Extract the (X, Y) coordinate from the center of the cell holding the provided text.  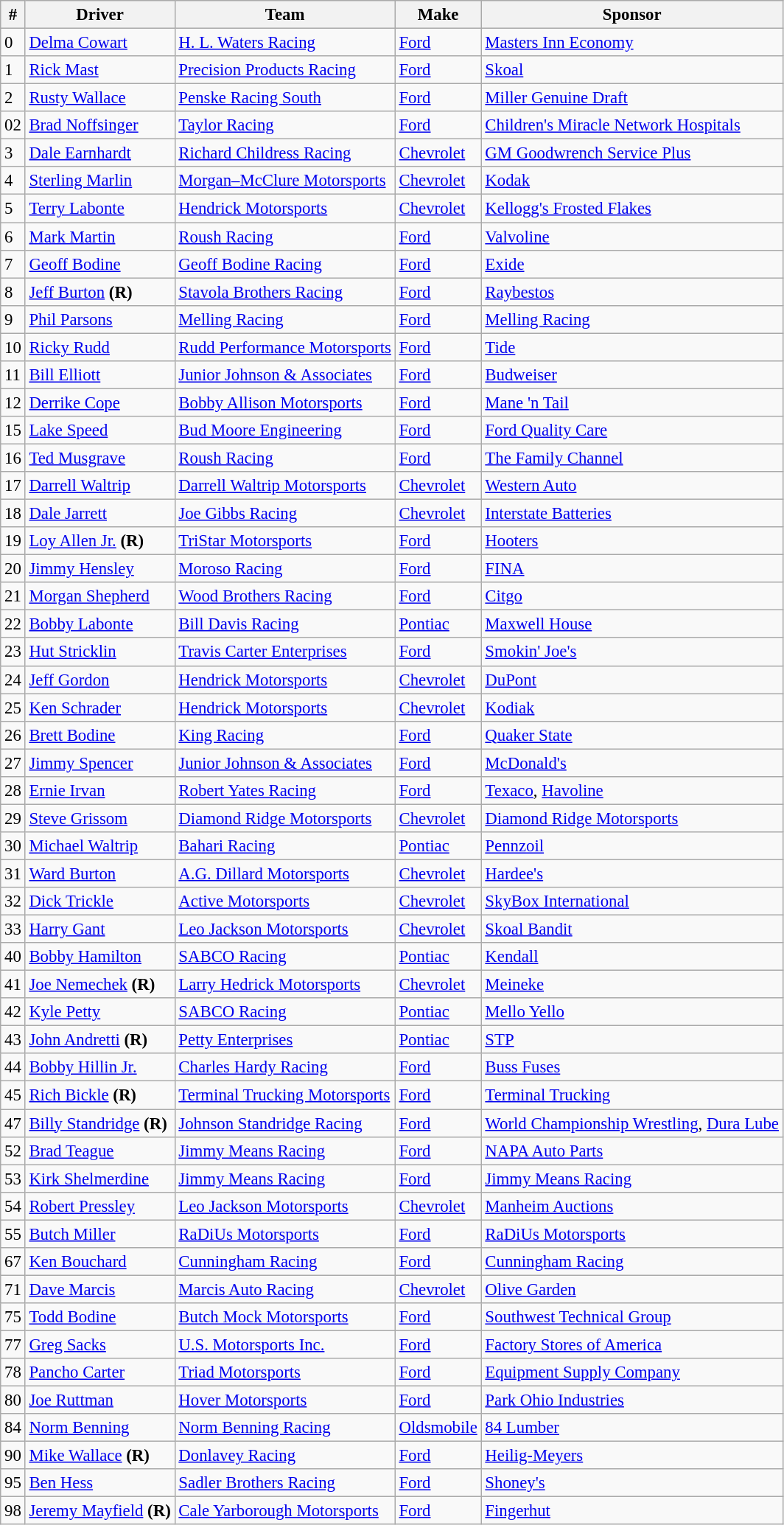
SkyBox International (632, 901)
Rich Bickle (R) (100, 1095)
Dale Jarrett (100, 514)
3 (13, 153)
Jeff Burton (R) (100, 292)
Butch Mock Motorsports (284, 1317)
Pennzoil (632, 846)
Kyle Petty (100, 1012)
Dave Marcis (100, 1289)
Ben Hess (100, 1483)
Richard Childress Racing (284, 153)
33 (13, 929)
29 (13, 818)
95 (13, 1483)
Morgan Shepherd (100, 596)
Jeff Gordon (100, 680)
Mane 'n Tail (632, 402)
Ted Musgrave (100, 458)
Norm Benning (100, 1428)
Johnson Standridge Racing (284, 1123)
Sadler Brothers Racing (284, 1483)
Olive Garden (632, 1289)
FINA (632, 569)
Miller Genuine Draft (632, 98)
Terry Labonte (100, 209)
Skoal (632, 70)
19 (13, 541)
Bill Davis Racing (284, 624)
15 (13, 430)
4 (13, 181)
Hardee's (632, 873)
Rusty Wallace (100, 98)
Citgo (632, 596)
Ernie Irvan (100, 791)
Ford Quality Care (632, 430)
The Family Channel (632, 458)
Delma Cowart (100, 43)
Wood Brothers Racing (284, 596)
53 (13, 1179)
8 (13, 292)
Brad Noffsinger (100, 125)
Pancho Carter (100, 1372)
Terminal Trucking Motorsports (284, 1095)
11 (13, 375)
22 (13, 624)
17 (13, 486)
52 (13, 1151)
Smokin' Joe's (632, 652)
Maxwell House (632, 624)
Bud Moore Engineering (284, 430)
Kodak (632, 181)
Rick Mast (100, 70)
Cale Yarborough Motorsports (284, 1511)
41 (13, 985)
Robert Yates Racing (284, 791)
Ken Schrader (100, 708)
Quaker State (632, 735)
Shoney's (632, 1483)
Western Auto (632, 486)
Stavola Brothers Racing (284, 292)
Budweiser (632, 375)
Oldsmobile (438, 1428)
Bill Elliott (100, 375)
Dick Trickle (100, 901)
Jeremy Mayfield (R) (100, 1511)
John Andretti (R) (100, 1040)
Hover Motorsports (284, 1400)
NAPA Auto Parts (632, 1151)
Charles Hardy Racing (284, 1068)
27 (13, 763)
Brad Teague (100, 1151)
Rudd Performance Motorsports (284, 347)
Mark Martin (100, 237)
GM Goodwrench Service Plus (632, 153)
10 (13, 347)
Children's Miracle Network Hospitals (632, 125)
Travis Carter Enterprises (284, 652)
Morgan–McClure Motorsports (284, 181)
Ricky Rudd (100, 347)
Fingerhut (632, 1511)
75 (13, 1317)
Robert Pressley (100, 1206)
78 (13, 1372)
47 (13, 1123)
Billy Standridge (R) (100, 1123)
Meineke (632, 985)
18 (13, 514)
Marcis Auto Racing (284, 1289)
TriStar Motorsports (284, 541)
Kendall (632, 957)
Park Ohio Industries (632, 1400)
Make (438, 15)
Taylor Racing (284, 125)
Texaco, Havoline (632, 791)
2 (13, 98)
Active Motorsports (284, 901)
26 (13, 735)
World Championship Wrestling, Dura Lube (632, 1123)
5 (13, 209)
43 (13, 1040)
U.S. Motorsports Inc. (284, 1344)
54 (13, 1206)
Darrell Waltrip Motorsports (284, 486)
84 (13, 1428)
Terminal Trucking (632, 1095)
Bobby Allison Motorsports (284, 402)
02 (13, 125)
Bobby Hamilton (100, 957)
55 (13, 1234)
25 (13, 708)
32 (13, 901)
Todd Bodine (100, 1317)
Brett Bodine (100, 735)
Harry Gant (100, 929)
Geoff Bodine Racing (284, 264)
Jimmy Spencer (100, 763)
42 (13, 1012)
Mike Wallace (R) (100, 1456)
Ward Burton (100, 873)
Sterling Marlin (100, 181)
16 (13, 458)
84 Lumber (632, 1428)
Kellogg's Frosted Flakes (632, 209)
King Racing (284, 735)
Bahari Racing (284, 846)
A.G. Dillard Motorsports (284, 873)
Southwest Technical Group (632, 1317)
Ken Bouchard (100, 1262)
Lake Speed (100, 430)
Derrike Cope (100, 402)
Moroso Racing (284, 569)
Joe Ruttman (100, 1400)
Hooters (632, 541)
90 (13, 1456)
Tide (632, 347)
Equipment Supply Company (632, 1372)
Mello Yello (632, 1012)
0 (13, 43)
45 (13, 1095)
Triad Motorsports (284, 1372)
Steve Grissom (100, 818)
Donlavey Racing (284, 1456)
7 (13, 264)
71 (13, 1289)
12 (13, 402)
Dale Earnhardt (100, 153)
1 (13, 70)
Skoal Bandit (632, 929)
9 (13, 319)
Bobby Labonte (100, 624)
# (13, 15)
Geoff Bodine (100, 264)
Interstate Batteries (632, 514)
80 (13, 1400)
Heilig-Meyers (632, 1456)
H. L. Waters Racing (284, 43)
Penske Racing South (284, 98)
Hut Stricklin (100, 652)
28 (13, 791)
DuPont (632, 680)
Bobby Hillin Jr. (100, 1068)
Petty Enterprises (284, 1040)
44 (13, 1068)
30 (13, 846)
Darrell Waltrip (100, 486)
Joe Nemechek (R) (100, 985)
Exide (632, 264)
Precision Products Racing (284, 70)
Raybestos (632, 292)
Kodiak (632, 708)
Norm Benning Racing (284, 1428)
Driver (100, 15)
Larry Hedrick Motorsports (284, 985)
98 (13, 1511)
Butch Miller (100, 1234)
Masters Inn Economy (632, 43)
Loy Allen Jr. (R) (100, 541)
Sponsor (632, 15)
Jimmy Hensley (100, 569)
23 (13, 652)
Joe Gibbs Racing (284, 514)
Michael Waltrip (100, 846)
McDonald's (632, 763)
Buss Fuses (632, 1068)
31 (13, 873)
40 (13, 957)
Kirk Shelmerdine (100, 1179)
6 (13, 237)
Factory Stores of America (632, 1344)
Valvoline (632, 237)
21 (13, 596)
77 (13, 1344)
24 (13, 680)
STP (632, 1040)
Greg Sacks (100, 1344)
20 (13, 569)
Team (284, 15)
Manheim Auctions (632, 1206)
Phil Parsons (100, 319)
67 (13, 1262)
